Determine the (x, y) coordinate at the center of the cell enclosing the given text.  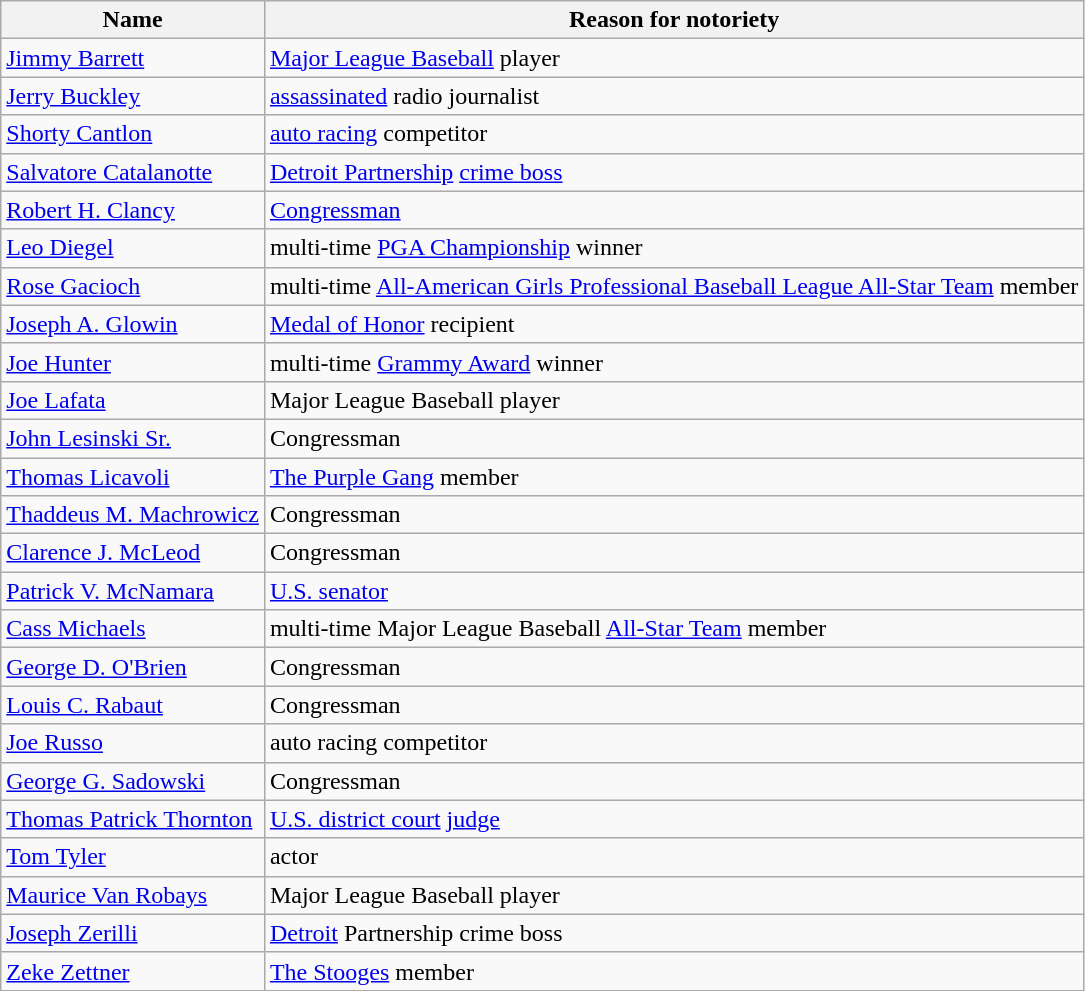
Cass Michaels (133, 629)
Maurice Van Robays (133, 895)
Shorty Cantlon (133, 134)
Tom Tyler (133, 857)
Jimmy Barrett (133, 58)
Zeke Zettner (133, 971)
multi-time All-American Girls Professional Baseball League All-Star Team member (674, 286)
Clarence J. McLeod (133, 553)
Patrick V. McNamara (133, 591)
George G. Sadowski (133, 781)
multi-time PGA Championship winner (674, 248)
Thaddeus M. Machrowicz (133, 515)
Joe Russo (133, 743)
Reason for notoriety (674, 20)
actor (674, 857)
Rose Gacioch (133, 286)
The Stooges member (674, 971)
Joseph A. Glowin (133, 324)
Joseph Zerilli (133, 933)
multi-time Grammy Award winner (674, 362)
Thomas Licavoli (133, 477)
Jerry Buckley (133, 96)
Medal of Honor recipient (674, 324)
multi-time Major League Baseball All-Star Team member (674, 629)
The Purple Gang member (674, 477)
Joe Hunter (133, 362)
John Lesinski Sr. (133, 438)
U.S. senator (674, 591)
Robert H. Clancy (133, 210)
U.S. district court judge (674, 819)
assassinated radio journalist (674, 96)
George D. O'Brien (133, 667)
Joe Lafata (133, 400)
Salvatore Catalanotte (133, 172)
Louis C. Rabaut (133, 705)
Thomas Patrick Thornton (133, 819)
Name (133, 20)
Leo Diegel (133, 248)
